Scan for the cell matching the given text and deliver its (x, y) coordinate at center. 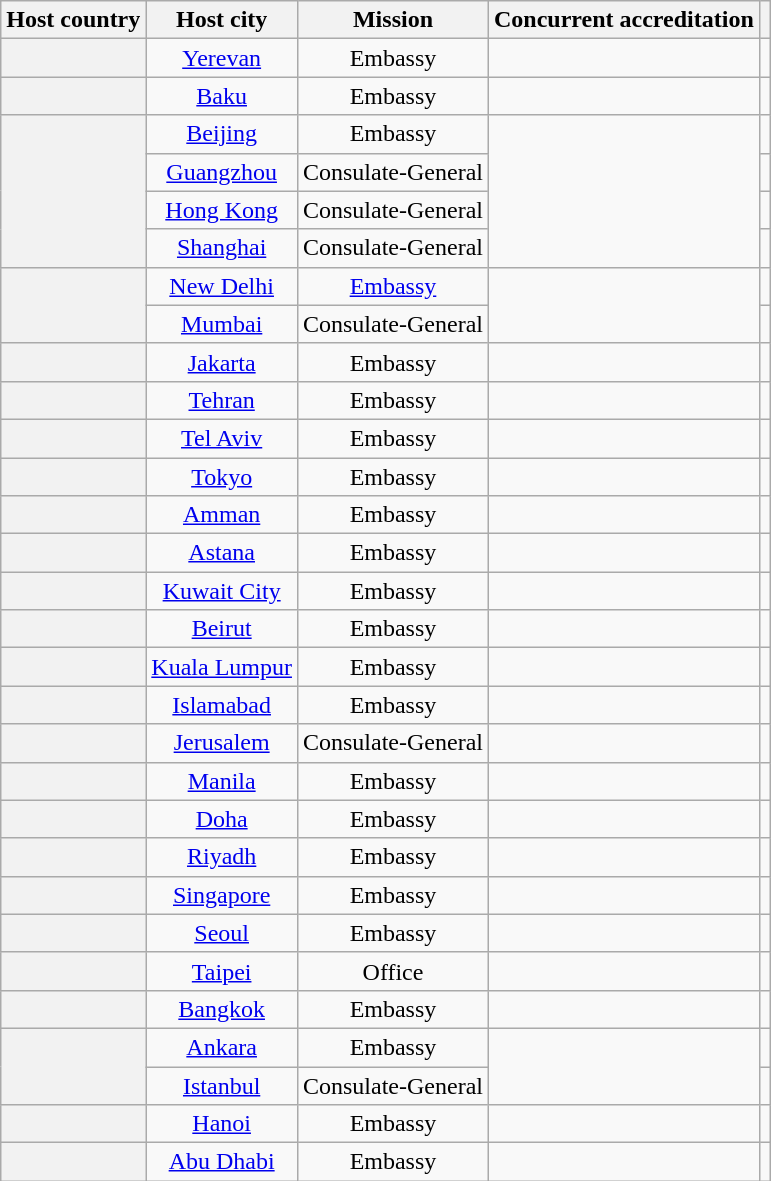
Taipei (222, 971)
Doha (222, 819)
Tokyo (222, 477)
Office (392, 971)
Yerevan (222, 58)
Guangzhou (222, 172)
Shanghai (222, 248)
Manila (222, 781)
Host city (222, 20)
Amman (222, 515)
Riyadh (222, 857)
Abu Dhabi (222, 1162)
Tel Aviv (222, 438)
Jakarta (222, 362)
Baku (222, 96)
Mission (392, 20)
Ankara (222, 1047)
Bangkok (222, 1009)
Kuala Lumpur (222, 667)
Beirut (222, 629)
Hanoi (222, 1124)
Beijing (222, 134)
Jerusalem (222, 743)
Mumbai (222, 324)
Istanbul (222, 1085)
Tehran (222, 400)
Seoul (222, 933)
Singapore (222, 895)
New Delhi (222, 286)
Kuwait City (222, 591)
Hong Kong (222, 210)
Concurrent accreditation (624, 20)
Islamabad (222, 705)
Host country (74, 20)
Astana (222, 553)
